For the text-containing cell, return its midpoint in (X, Y) coordinate format. 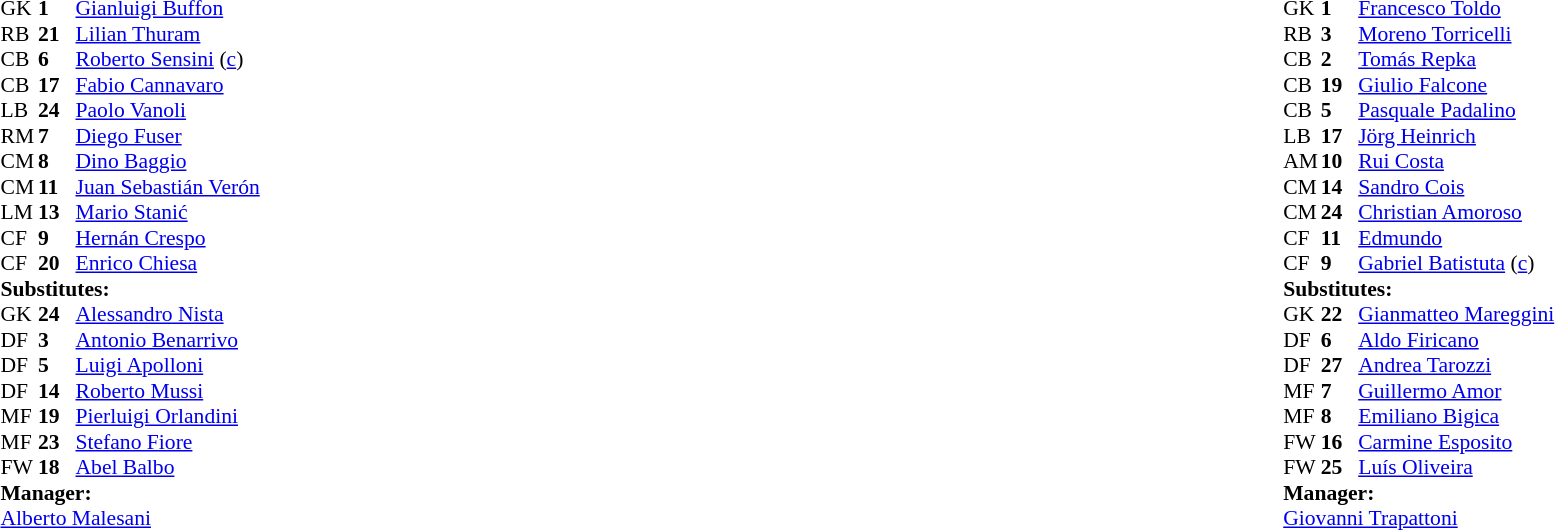
Luigi Apolloni (168, 365)
Luís Oliveira (1456, 467)
Gianmatteo Mareggini (1456, 315)
23 (57, 442)
Giulio Falcone (1456, 85)
Roberto Sensini (c) (168, 59)
LM (19, 213)
Dino Baggio (168, 161)
Abel Balbo (168, 467)
Fabio Cannavaro (168, 85)
25 (1340, 467)
10 (1340, 161)
Alessandro Nista (168, 315)
Tomás Repka (1456, 59)
Mario Stanić (168, 213)
Paolo Vanoli (168, 111)
Antonio Benarrivo (168, 340)
13 (57, 213)
AM (1302, 161)
Pierluigi Orlandini (168, 417)
Andrea Tarozzi (1456, 365)
Gabriel Batistuta (c) (1456, 263)
Hernán Crespo (168, 238)
Enrico Chiesa (168, 263)
Sandro Cois (1456, 187)
Guillermo Amor (1456, 391)
Aldo Firicano (1456, 340)
20 (57, 263)
18 (57, 467)
Rui Costa (1456, 161)
RM (19, 136)
Pasquale Padalino (1456, 111)
Juan Sebastián Verón (168, 187)
27 (1340, 365)
Christian Amoroso (1456, 213)
16 (1340, 442)
Jörg Heinrich (1456, 136)
Roberto Mussi (168, 391)
22 (1340, 315)
Stefano Fiore (168, 442)
Diego Fuser (168, 136)
Edmundo (1456, 238)
Carmine Esposito (1456, 442)
Lilian Thuram (168, 34)
21 (57, 34)
Emiliano Bigica (1456, 417)
2 (1340, 59)
Moreno Torricelli (1456, 34)
